Provide the (x, y) coordinate of the cell's center where the given text is located.  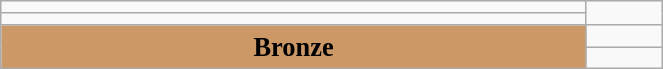
Bronze (294, 46)
